Output the (x, y) coordinate of the center of the cell containing the given text.  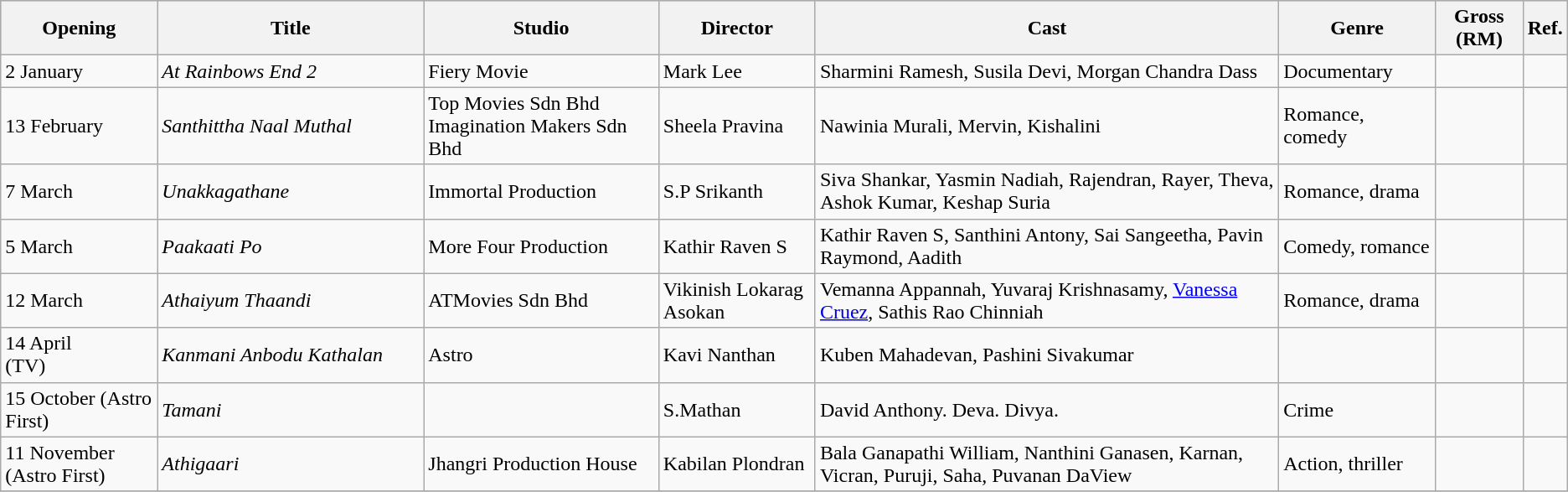
Sheela Pravina (737, 126)
Kathir Raven S (737, 246)
Genre (1357, 28)
Mark Lee (737, 71)
Documentary (1357, 71)
Comedy, romance (1357, 246)
Kathir Raven S, Santhini Antony, Sai Sangeetha, Pavin Raymond, Aadith (1047, 246)
Jhangri Production House (541, 464)
Cast (1047, 28)
At Rainbows End 2 (291, 71)
Kuben Mahadevan, Pashini Sivakumar (1047, 355)
Top Movies Sdn BhdImagination Makers Sdn Bhd (541, 126)
Crime (1357, 409)
Unakkagathane (291, 191)
Tamani (291, 409)
Kavi Nanthan (737, 355)
Kabilan Plondran (737, 464)
Gross (RM) (1479, 28)
14 April(TV) (79, 355)
More Four Production (541, 246)
5 March (79, 246)
7 March (79, 191)
Astro (541, 355)
11 November (Astro First) (79, 464)
13 February (79, 126)
Nawinia Murali, Mervin, Kishalini (1047, 126)
Fiery Movie (541, 71)
David Anthony. Deva. Divya. (1047, 409)
Paakaati Po (291, 246)
Vikinish Lokarag Asokan (737, 300)
Title (291, 28)
Athaiyum Thaandi (291, 300)
Studio (541, 28)
S.Mathan (737, 409)
2 January (79, 71)
Kanmani Anbodu Kathalan (291, 355)
Siva Shankar, Yasmin Nadiah, Rajendran, Rayer, Theva, Ashok Kumar, Keshap Suria (1047, 191)
Sharmini Ramesh, Susila Devi, Morgan Chandra Dass (1047, 71)
Immortal Production (541, 191)
15 October (Astro First) (79, 409)
Ref. (1545, 28)
Vemanna Appannah, Yuvaraj Krishnasamy, Vanessa Cruez, Sathis Rao Chinniah (1047, 300)
S.P Srikanth (737, 191)
Director (737, 28)
Action, thriller (1357, 464)
Athigaari (291, 464)
Opening (79, 28)
Santhittha Naal Muthal (291, 126)
Bala Ganapathi William, Nanthini Ganasen, Karnan, Vicran, Puruji, Saha, Puvanan DaView (1047, 464)
ATMovies Sdn Bhd (541, 300)
Romance, comedy (1357, 126)
12 March (79, 300)
